Determine the (x, y) coordinate at the center of the cell enclosing the given text.  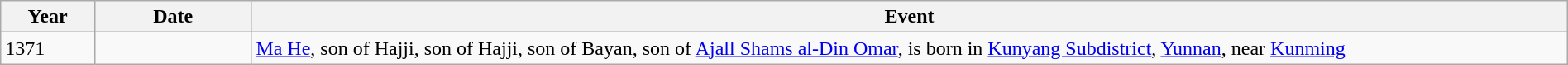
1371 (48, 48)
Date (172, 17)
Event (910, 17)
Ma He, son of Hajji, son of Hajji, son of Bayan, son of Ajall Shams al-Din Omar, is born in Kunyang Subdistrict, Yunnan, near Kunming (910, 48)
Year (48, 17)
